Find where the given text appears and provide that cell's center as [X, Y] coordinate. 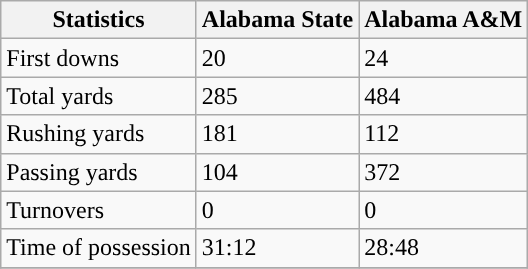
Total yards [99, 96]
Statistics [99, 20]
484 [444, 96]
181 [277, 134]
Time of possession [99, 248]
20 [277, 58]
112 [444, 134]
104 [277, 172]
Passing yards [99, 172]
372 [444, 172]
24 [444, 58]
Turnovers [99, 210]
285 [277, 96]
28:48 [444, 248]
Alabama A&M [444, 20]
31:12 [277, 248]
Alabama State [277, 20]
First downs [99, 58]
Rushing yards [99, 134]
